Provide the [x, y] coordinate of the cell's center where the given text is located.  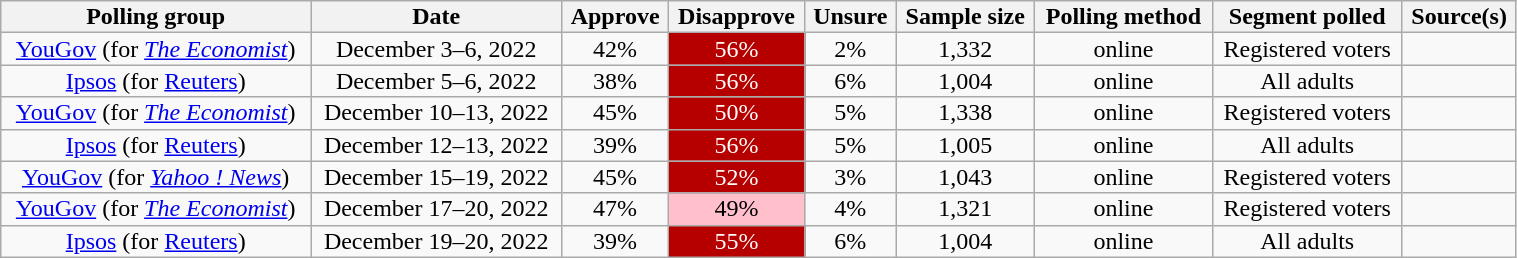
December 10–13, 2022 [436, 113]
YouGov (for Yahoo ! News) [156, 177]
December 3–6, 2022 [436, 49]
December 12–13, 2022 [436, 145]
Date [436, 17]
Polling method [1124, 17]
52% [736, 177]
December 15–19, 2022 [436, 177]
1,321 [966, 209]
Approve [616, 17]
1,005 [966, 145]
50% [736, 113]
December 17–20, 2022 [436, 209]
1,338 [966, 113]
Unsure [850, 17]
4% [850, 209]
49% [736, 209]
Segment polled [1307, 17]
3% [850, 177]
Sample size [966, 17]
December 5–6, 2022 [436, 81]
December 19–20, 2022 [436, 241]
Source(s) [1459, 17]
Disapprove [736, 17]
Polling group [156, 17]
42% [616, 49]
47% [616, 209]
1,332 [966, 49]
1,043 [966, 177]
55% [736, 241]
2% [850, 49]
38% [616, 81]
